Search for the cell housing the specified text and yield its (x, y) center coordinate. 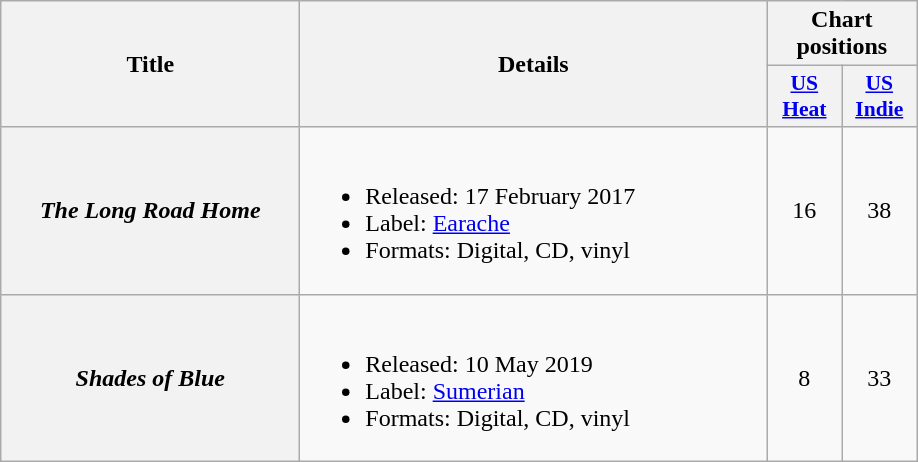
Title (150, 64)
Details (534, 64)
8 (804, 378)
Released: 10 May 2019Label: SumerianFormats: Digital, CD, vinyl (534, 378)
Shades of Blue (150, 378)
16 (804, 210)
Released: 17 February 2017Label: EaracheFormats: Digital, CD, vinyl (534, 210)
The Long Road Home (150, 210)
Chart positions (842, 34)
US Heat (804, 96)
33 (880, 378)
US Indie (880, 96)
38 (880, 210)
